Capture the cell that displays the provided text and extract its (X, Y) central coordinate. 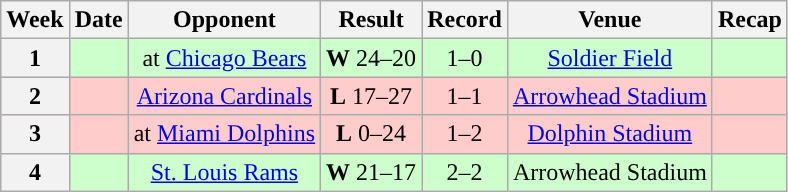
Recap (750, 20)
L 0–24 (372, 134)
L 17–27 (372, 96)
2–2 (465, 172)
W 21–17 (372, 172)
1–1 (465, 96)
Result (372, 20)
at Chicago Bears (224, 58)
2 (35, 96)
Date (98, 20)
Opponent (224, 20)
Soldier Field (610, 58)
1 (35, 58)
W 24–20 (372, 58)
Record (465, 20)
Week (35, 20)
1–2 (465, 134)
Arizona Cardinals (224, 96)
3 (35, 134)
Dolphin Stadium (610, 134)
Venue (610, 20)
1–0 (465, 58)
St. Louis Rams (224, 172)
4 (35, 172)
at Miami Dolphins (224, 134)
